Output the [X, Y] coordinate of the center of the cell containing the given text.  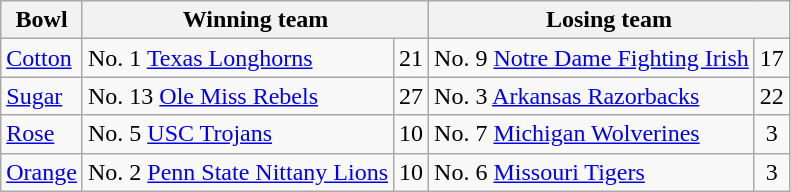
27 [412, 96]
Cotton [42, 58]
22 [772, 96]
No. 1 Texas Longhorns [238, 58]
No. 3 Arkansas Razorbacks [592, 96]
Sugar [42, 96]
No. 9 Notre Dame Fighting Irish [592, 58]
No. 13 Ole Miss Rebels [238, 96]
No. 5 USC Trojans [238, 134]
Losing team [610, 20]
No. 6 Missouri Tigers [592, 172]
Bowl [42, 20]
Winning team [255, 20]
17 [772, 58]
Orange [42, 172]
No. 2 Penn State Nittany Lions [238, 172]
Rose [42, 134]
No. 7 Michigan Wolverines [592, 134]
21 [412, 58]
